Output the (x, y) coordinate of the center of the cell containing the given text.  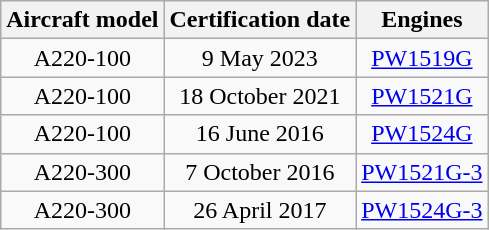
Certification date (260, 20)
PW1521G (422, 96)
Aircraft model (82, 20)
Engines (422, 20)
16 June 2016 (260, 134)
PW1524G (422, 134)
PW1519G (422, 58)
7 October 2016 (260, 172)
18 October 2021 (260, 96)
PW1521G-3 (422, 172)
9 May 2023 (260, 58)
PW1524G-3 (422, 210)
26 April 2017 (260, 210)
